Determine the [x, y] coordinate at the center of the cell enclosing the given text.  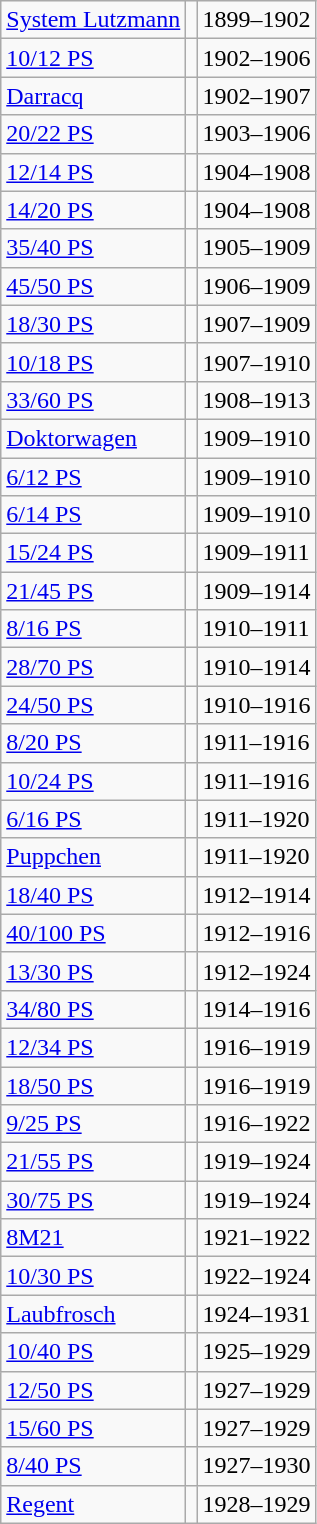
35/40 PS [94, 248]
10/12 PS [94, 58]
1910–1911 [256, 629]
28/70 PS [94, 667]
1905–1909 [256, 248]
1910–1916 [256, 705]
24/50 PS [94, 705]
1921–1922 [256, 1238]
8/16 PS [94, 629]
21/55 PS [94, 1162]
1909–1914 [256, 591]
8/40 PS [94, 1466]
System Lutzmann [94, 20]
1912–1916 [256, 933]
15/24 PS [94, 553]
1902–1906 [256, 58]
13/30 PS [94, 971]
1916–1922 [256, 1124]
1899–1902 [256, 20]
1903–1906 [256, 134]
1907–1909 [256, 324]
1912–1924 [256, 971]
1908–1913 [256, 400]
20/22 PS [94, 134]
14/20 PS [94, 210]
6/14 PS [94, 515]
1925–1929 [256, 1352]
Doktorwagen [94, 438]
18/30 PS [94, 324]
40/100 PS [94, 933]
12/14 PS [94, 172]
18/50 PS [94, 1085]
34/80 PS [94, 1009]
Puppchen [94, 857]
9/25 PS [94, 1124]
21/45 PS [94, 591]
10/40 PS [94, 1352]
1924–1931 [256, 1314]
12/34 PS [94, 1047]
8M21 [94, 1238]
6/12 PS [94, 477]
45/50 PS [94, 286]
1928–1929 [256, 1504]
8/20 PS [94, 743]
18/40 PS [94, 895]
1914–1916 [256, 1009]
Regent [94, 1504]
10/24 PS [94, 781]
1906–1909 [256, 286]
33/60 PS [94, 400]
1922–1924 [256, 1276]
1909–1911 [256, 553]
12/50 PS [94, 1390]
Laubfrosch [94, 1314]
10/18 PS [94, 362]
1910–1914 [256, 667]
10/30 PS [94, 1276]
1902–1907 [256, 96]
1907–1910 [256, 362]
15/60 PS [94, 1428]
1927–1930 [256, 1466]
30/75 PS [94, 1200]
Darracq [94, 96]
1912–1914 [256, 895]
6/16 PS [94, 819]
